For the text-containing cell, return its midpoint in (X, Y) coordinate format. 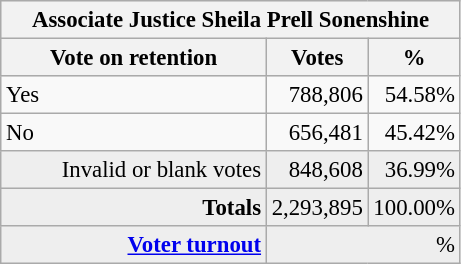
Invalid or blank votes (134, 170)
Totals (134, 208)
Voter turnout (134, 245)
100.00% (414, 208)
No (134, 133)
Vote on retention (134, 58)
788,806 (317, 95)
848,608 (317, 170)
2,293,895 (317, 208)
Yes (134, 95)
54.58% (414, 95)
36.99% (414, 170)
Votes (317, 58)
Associate Justice Sheila Prell Sonenshine (231, 20)
656,481 (317, 133)
45.42% (414, 133)
